Capture the cell that displays the provided text and extract its (X, Y) central coordinate. 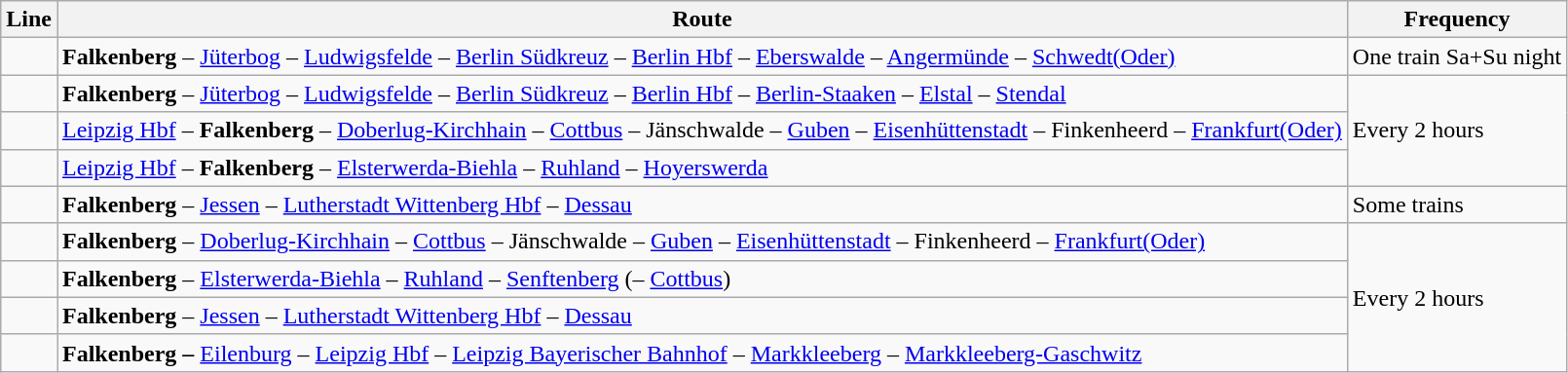
Falkenberg – Doberlug-Kirchhain – Cottbus – Jänschwalde – Guben – Eisenhüttenstadt – Finkenheerd – Frankfurt(Oder) (701, 242)
Some trains (1457, 205)
Route (701, 19)
Falkenberg – Jüterbog – Ludwigsfelde – Berlin Südkreuz – Berlin Hbf – Eberswalde – Angermünde – Schwedt(Oder) (701, 56)
Line (29, 19)
Falkenberg – Eilenburg – Leipzig Hbf – Leipzig Bayerischer Bahnhof – Markkleeberg – Markkleeberg-Gaschwitz (701, 353)
One train Sa+Su night (1457, 56)
Falkenberg – Elsterwerda-Biehla – Ruhland – Senftenberg (– Cottbus) (701, 279)
Leipzig Hbf – Falkenberg – Elsterwerda-Biehla – Ruhland – Hoyerswerda (701, 168)
Falkenberg – Jüterbog – Ludwigsfelde – Berlin Südkreuz – Berlin Hbf – Berlin-Staaken – Elstal – Stendal (701, 93)
Leipzig Hbf – Falkenberg – Doberlug-Kirchhain – Cottbus – Jänschwalde – Guben – Eisenhüttenstadt – Finkenheerd – Frankfurt(Oder) (701, 131)
Frequency (1457, 19)
